Locate the cell with the specified text and output its [x, y] center coordinate. 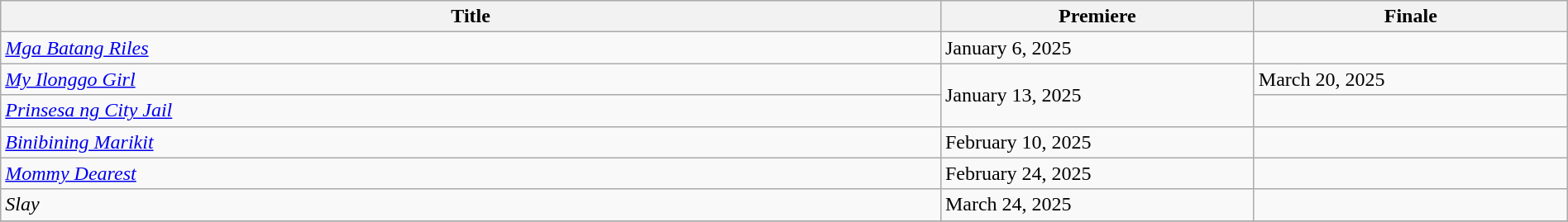
Finale [1411, 17]
January 6, 2025 [1097, 48]
Prinsesa ng City Jail [471, 111]
My Ilonggo Girl [471, 79]
February 10, 2025 [1097, 142]
Title [471, 17]
March 24, 2025 [1097, 205]
Binibining Marikit [471, 142]
Mga Batang Riles [471, 48]
January 13, 2025 [1097, 95]
Slay [471, 205]
February 24, 2025 [1097, 173]
March 20, 2025 [1411, 79]
Premiere [1097, 17]
Mommy Dearest [471, 173]
